Provide the [x, y] coordinate of the cell's center where the given text is located.  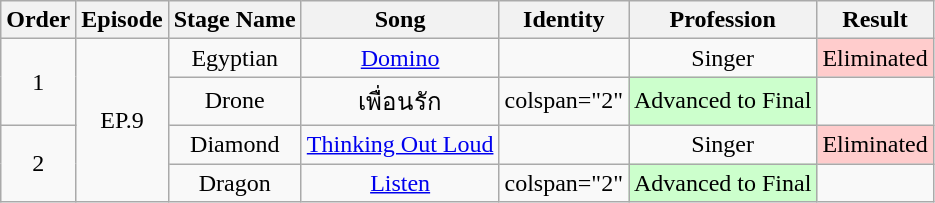
Thinking Out Loud [400, 144]
1 [38, 82]
เพื่อนรัก [400, 102]
Order [38, 20]
Listen [400, 183]
Song [400, 20]
2 [38, 163]
EP.9 [122, 120]
Diamond [234, 144]
Domino [400, 58]
Dragon [234, 183]
Egyptian [234, 58]
Result [875, 20]
Drone [234, 102]
Identity [564, 20]
Profession [722, 20]
Episode [122, 20]
Stage Name [234, 20]
